Pinpoint the cell where the given text exists, returning its (X, Y) midpoint coordinate. 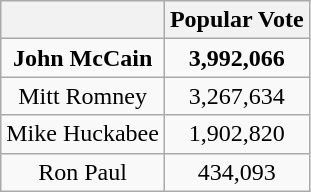
John McCain (83, 58)
3,267,634 (236, 96)
Mitt Romney (83, 96)
Popular Vote (236, 20)
Ron Paul (83, 172)
1,902,820 (236, 134)
3,992,066 (236, 58)
Mike Huckabee (83, 134)
434,093 (236, 172)
